Locate the cell with the specified text and output its (X, Y) center coordinate. 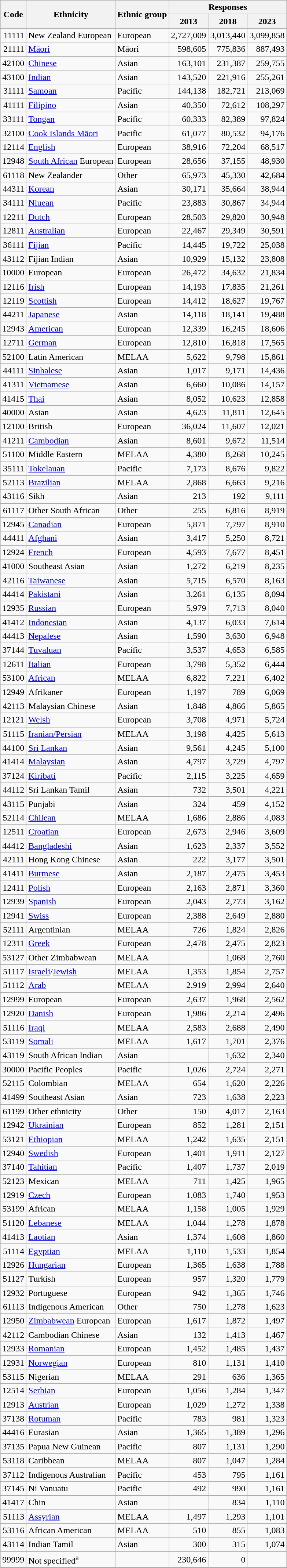
Czech (71, 1195)
12933 (13, 1349)
3,198 (188, 734)
12100 (13, 427)
1,374 (188, 1237)
3,261 (188, 594)
1,701 (228, 1041)
Chinese (71, 63)
12919 (13, 1195)
2,757 (267, 971)
Pacific Peoples (71, 1069)
Rotuman (71, 1419)
7,797 (228, 524)
14,157 (267, 384)
8,451 (267, 552)
51112 (13, 985)
61,077 (188, 133)
12119 (13, 301)
2,043 (188, 902)
Korean (71, 189)
40,350 (188, 105)
4,245 (228, 748)
4,137 (188, 622)
5,715 (188, 580)
Swiss (71, 916)
Turkish (71, 1279)
9,822 (267, 468)
5,622 (188, 356)
1,911 (228, 1153)
61199 (13, 1111)
300 (188, 1545)
4,971 (228, 720)
834 (228, 1502)
1,281 (228, 1125)
8,601 (188, 441)
5,613 (267, 734)
12945 (13, 524)
3,537 (188, 650)
1,620 (228, 1083)
Ethnic group (142, 14)
19,488 (267, 315)
12411 (13, 888)
41413 (13, 1237)
12,339 (188, 329)
Not specifieda (71, 1560)
30,948 (267, 217)
Samoan (71, 91)
192 (228, 496)
Tongan (71, 119)
12943 (13, 329)
Croatian (71, 832)
12948 (13, 161)
2,271 (267, 1069)
51120 (13, 1223)
Spanish (71, 902)
711 (188, 1181)
South African European (71, 161)
43100 (13, 77)
Japanese (71, 315)
51117 (13, 971)
1,860 (267, 1237)
6,402 (267, 678)
1,824 (228, 930)
53118 (13, 1460)
19,722 (228, 245)
6,570 (228, 580)
315 (228, 1545)
12931 (13, 1363)
4,083 (267, 818)
38,916 (188, 147)
61113 (13, 1307)
2,773 (228, 902)
28,656 (188, 161)
40000 (13, 413)
30,591 (267, 231)
9,561 (188, 748)
99999 (13, 1560)
8,052 (188, 398)
Russian (71, 608)
Serbian (71, 1391)
51114 (13, 1251)
17,565 (267, 343)
30,171 (188, 189)
1,746 (267, 1293)
2,376 (267, 1041)
221,916 (228, 77)
12,858 (267, 398)
German (71, 343)
South African Indian (71, 1055)
Irish (71, 287)
Niuean (71, 203)
1,293 (228, 1517)
492 (188, 1488)
636 (228, 1377)
30000 (13, 1069)
37140 (13, 1167)
5,352 (228, 664)
52113 (13, 482)
35,664 (228, 189)
16,818 (228, 343)
726 (188, 930)
10,086 (228, 384)
16,245 (228, 329)
10,623 (228, 398)
51115 (13, 734)
Italian (71, 664)
29,820 (228, 217)
Other ethnicity (71, 1111)
1,242 (188, 1139)
8,235 (267, 566)
6,948 (267, 636)
Ukrainian (71, 1125)
Iranian/Persian (71, 734)
41311 (13, 384)
8,040 (267, 608)
42,684 (267, 175)
2,583 (188, 1027)
3,177 (228, 860)
3,013,440 (228, 35)
Other Zimbabwean (71, 957)
2,946 (228, 832)
1,017 (188, 370)
Argentinian (71, 930)
9,798 (228, 356)
51127 (13, 1279)
Egyptian (71, 1251)
English (71, 147)
Brazilian (71, 482)
12949 (13, 692)
94,176 (267, 133)
3,225 (228, 776)
2018 (228, 21)
Chilean (71, 818)
61117 (13, 510)
12926 (13, 1265)
1,347 (267, 1391)
Arab (71, 985)
Hong Kong Chinese (71, 860)
34,632 (228, 273)
Zimbabwean European (71, 1321)
51113 (13, 1517)
42116 (13, 580)
213,069 (267, 91)
2,886 (228, 818)
44416 (13, 1433)
44414 (13, 594)
5,979 (188, 608)
12932 (13, 1293)
4,593 (188, 552)
810 (188, 1363)
8,676 (228, 468)
American (71, 329)
2,226 (267, 1083)
Danish (71, 1013)
36,024 (188, 427)
2,640 (267, 985)
42112 (13, 1335)
41499 (13, 1097)
1,005 (228, 1209)
1,338 (267, 1405)
82,389 (228, 119)
Ethiopian (71, 1139)
2,340 (267, 1055)
1,929 (267, 1209)
14,445 (188, 245)
5,724 (267, 720)
6,660 (188, 384)
Cambodian Chinese (71, 1335)
Ethnicity (71, 14)
1,413 (228, 1335)
1,401 (188, 1153)
Iraqi (71, 1027)
53116 (13, 1531)
23,808 (267, 259)
37,155 (228, 161)
4,425 (228, 734)
9,216 (267, 482)
259,755 (267, 63)
1,590 (188, 636)
852 (188, 1125)
2,127 (267, 1153)
2,823 (267, 944)
Kiribati (71, 776)
887,493 (267, 49)
British (71, 427)
Hungarian (71, 1265)
1,635 (228, 1139)
8,919 (267, 510)
1,047 (228, 1460)
1,407 (188, 1167)
Tuvaluan (71, 650)
Cook Islands Māori (71, 133)
1,485 (228, 1349)
Indigenous Australian (71, 1474)
12950 (13, 1321)
2,826 (267, 930)
19,767 (267, 301)
3,798 (188, 664)
48,930 (267, 161)
1,953 (267, 1195)
African American (71, 1531)
68,517 (267, 147)
4,653 (228, 650)
1,197 (188, 692)
1,848 (188, 706)
1,968 (228, 999)
4,017 (228, 1111)
Pakistani (71, 594)
12924 (13, 552)
33111 (13, 119)
22,467 (188, 231)
52123 (13, 1181)
4,623 (188, 413)
53115 (13, 1377)
2013 (188, 21)
5,100 (267, 748)
6,822 (188, 678)
2,187 (188, 874)
775,836 (228, 49)
0 (228, 1560)
1,878 (267, 1223)
4,380 (188, 455)
7,677 (228, 552)
60,333 (188, 119)
Vietnamese (71, 384)
3,708 (188, 720)
51100 (13, 455)
10,245 (267, 455)
41414 (13, 762)
2,496 (267, 1013)
12121 (13, 720)
942 (188, 1293)
44413 (13, 636)
53199 (13, 1209)
43115 (13, 804)
7,614 (267, 622)
Sinhalese (71, 370)
31111 (13, 91)
Other South African (71, 510)
Indian Tamil (71, 1545)
97,824 (267, 119)
35111 (13, 468)
2,337 (228, 845)
Nigerian (71, 1377)
150 (188, 1111)
1,632 (228, 1055)
5,865 (267, 706)
1,056 (188, 1391)
37112 (13, 1474)
5,250 (228, 538)
3,630 (228, 636)
Scottish (71, 301)
21,261 (267, 287)
231,387 (228, 63)
8,721 (267, 538)
6,816 (228, 510)
12114 (13, 147)
43116 (13, 496)
12611 (13, 664)
2,649 (228, 916)
18,627 (228, 301)
44112 (13, 790)
Welsh (71, 720)
1,320 (228, 1279)
255 (188, 510)
324 (188, 804)
222 (188, 860)
510 (188, 1531)
43112 (13, 259)
213 (188, 496)
12999 (13, 999)
12935 (13, 608)
29,349 (228, 231)
3,162 (267, 902)
6,444 (267, 664)
Fijian (71, 245)
8,910 (267, 524)
52115 (13, 1083)
654 (188, 1083)
1,410 (267, 1363)
41111 (13, 105)
34,944 (267, 203)
Sri Lankan (71, 748)
Thai (71, 398)
Indian (71, 77)
Canadian (71, 524)
2,727,009 (188, 35)
1,425 (228, 1181)
12116 (13, 287)
Laotian (71, 1237)
144,138 (188, 91)
957 (188, 1279)
42111 (13, 860)
53121 (13, 1139)
3,417 (188, 538)
12,810 (188, 343)
2,871 (228, 888)
795 (228, 1474)
18,141 (228, 315)
41000 (13, 566)
Punjabi (71, 804)
Indonesian (71, 622)
44111 (13, 370)
14,193 (188, 287)
1,044 (188, 1223)
26,472 (188, 273)
21111 (13, 49)
Papua New Guinean (71, 1446)
11,514 (267, 441)
4,152 (267, 804)
230,646 (188, 1560)
New Zealand European (71, 35)
12514 (13, 1391)
Polish (71, 888)
1,779 (267, 1279)
12511 (13, 832)
Afrikaner (71, 692)
Swedish (71, 1153)
44411 (13, 538)
2,868 (188, 482)
4,659 (267, 776)
981 (228, 1419)
Greek (71, 944)
1,737 (228, 1167)
1,068 (228, 957)
36111 (13, 245)
Tokelauan (71, 468)
21,834 (267, 273)
Nepalese (71, 636)
12940 (13, 1153)
2,388 (188, 916)
37135 (13, 1446)
14,118 (188, 315)
6,033 (228, 622)
1,026 (188, 1069)
1,323 (267, 1419)
37144 (13, 650)
Burmese (71, 874)
Malaysian (71, 762)
Romanian (71, 1349)
12920 (13, 1013)
10000 (13, 273)
French (71, 552)
3,360 (267, 888)
61118 (13, 175)
1,686 (188, 818)
7,173 (188, 468)
45,330 (228, 175)
6,069 (267, 692)
43114 (13, 1545)
12311 (13, 944)
Portuguese (71, 1293)
598,605 (188, 49)
12711 (13, 343)
Lebanese (71, 1223)
52114 (13, 818)
1,533 (228, 1251)
42113 (13, 706)
23,883 (188, 203)
5,871 (188, 524)
12,645 (267, 413)
Mexican (71, 1181)
Cambodian (71, 441)
17,835 (228, 287)
990 (228, 1488)
2,214 (228, 1013)
53119 (13, 1041)
Dutch (71, 217)
1,608 (228, 1237)
72,204 (228, 147)
732 (188, 790)
Chin (71, 1502)
1,029 (188, 1405)
Australian (71, 231)
2,688 (228, 1027)
43119 (13, 1055)
1,074 (267, 1545)
163,101 (188, 63)
8,163 (267, 580)
750 (188, 1307)
2,724 (228, 1069)
37124 (13, 776)
2,637 (188, 999)
Taiwanese (71, 580)
4,221 (267, 790)
6,663 (228, 482)
Tahitian (71, 1167)
12941 (13, 916)
2,223 (267, 1097)
1,290 (267, 1446)
6,135 (228, 594)
855 (228, 1531)
1,437 (267, 1349)
10,929 (188, 259)
459 (228, 804)
44100 (13, 748)
453 (188, 1474)
Colombian (71, 1083)
11,811 (228, 413)
2,919 (188, 985)
14,436 (267, 370)
44311 (13, 189)
3,099,858 (267, 35)
1,467 (267, 1335)
143,520 (188, 77)
12211 (13, 217)
Norwegian (71, 1363)
291 (188, 1377)
1,986 (188, 1013)
65,973 (188, 175)
1,158 (188, 1209)
53100 (13, 678)
7,221 (228, 678)
3,729 (228, 762)
38,944 (267, 189)
2,760 (267, 957)
41415 (13, 398)
41412 (13, 622)
Malaysian Chinese (71, 706)
108,297 (267, 105)
Israeli/Jewish (71, 971)
72,612 (228, 105)
Afghani (71, 538)
2,994 (228, 985)
41211 (13, 441)
28,503 (188, 217)
1,296 (267, 1433)
1,872 (228, 1321)
44211 (13, 315)
4,866 (228, 706)
Middle Eastern (71, 455)
182,721 (228, 91)
6,585 (267, 650)
15,132 (228, 259)
Ni Vanuatu (71, 1488)
12811 (13, 231)
Eurasian (71, 1433)
783 (188, 1419)
Filipino (71, 105)
1,452 (188, 1349)
9,111 (267, 496)
Caribbean (71, 1460)
41417 (13, 1502)
Fijian Indian (71, 259)
Assyrian (71, 1517)
2,019 (267, 1167)
18,606 (267, 329)
2023 (267, 21)
Sri Lankan Tamil (71, 790)
Bangladeshi (71, 845)
Indigenous American (71, 1307)
1,788 (267, 1265)
2,115 (188, 776)
2,880 (267, 916)
Code (13, 14)
34111 (13, 203)
723 (188, 1097)
53127 (13, 957)
12,021 (267, 427)
New Zealander (71, 175)
32100 (13, 133)
Somali (71, 1041)
9,171 (228, 370)
12939 (13, 902)
1,353 (188, 971)
789 (228, 692)
42100 (13, 63)
52111 (13, 930)
Austrian (71, 1405)
44412 (13, 845)
1,101 (267, 1517)
11111 (13, 35)
9,672 (228, 441)
3,552 (267, 845)
3,453 (267, 874)
12913 (13, 1405)
41411 (13, 874)
2,478 (188, 944)
1,965 (267, 1181)
2,562 (267, 999)
1,389 (228, 1433)
52100 (13, 356)
8,268 (228, 455)
51116 (13, 1027)
Sikh (71, 496)
37138 (13, 1419)
7,713 (228, 608)
8,094 (267, 594)
37145 (13, 1488)
80,532 (228, 133)
132 (188, 1335)
25,038 (267, 245)
Latin American (71, 356)
12942 (13, 1125)
15,861 (267, 356)
14,412 (188, 301)
30,867 (228, 203)
Responses (228, 7)
1,740 (228, 1195)
6,219 (228, 566)
3,609 (267, 832)
11,607 (228, 427)
2,673 (188, 832)
255,261 (267, 77)
2,490 (267, 1027)
